Provide the (x, y) coordinate of the cell's center where the given text is located.  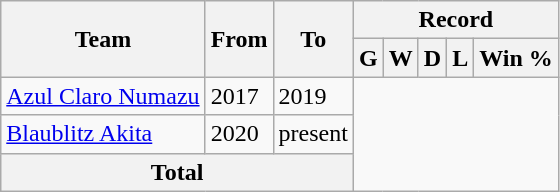
L (460, 58)
Record (456, 20)
2017 (239, 96)
W (400, 58)
Win % (516, 58)
To (313, 39)
From (239, 39)
present (313, 134)
2019 (313, 96)
Team (103, 39)
Total (178, 172)
G (368, 58)
D (432, 58)
Azul Claro Numazu (103, 96)
2020 (239, 134)
Blaublitz Akita (103, 134)
